Return [X, Y] of the center of cell containing provided text 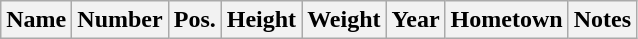
Notes [602, 20]
Pos. [194, 20]
Name [36, 20]
Number [120, 20]
Weight [344, 20]
Hometown [506, 20]
Height [261, 20]
Year [416, 20]
